Search for the cell housing the specified text and yield its [x, y] center coordinate. 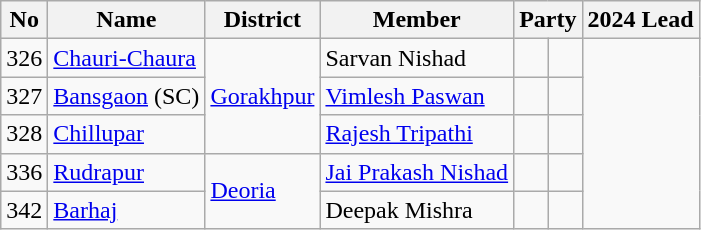
Chillupar [126, 134]
Sarvan Nishad [417, 58]
336 [24, 172]
328 [24, 134]
Chauri-Chaura [126, 58]
Gorakhpur [262, 96]
Vimlesh Paswan [417, 96]
No [24, 20]
Deoria [262, 191]
326 [24, 58]
Jai Prakash Nishad [417, 172]
Party [548, 20]
Barhaj [126, 210]
2024 Lead [640, 20]
Bansgaon (SC) [126, 96]
District [262, 20]
Rudrapur [126, 172]
Deepak Mishra [417, 210]
327 [24, 96]
Rajesh Tripathi [417, 134]
Name [126, 20]
Member [417, 20]
342 [24, 210]
